Output the [x, y] coordinate of the center of the cell containing the given text.  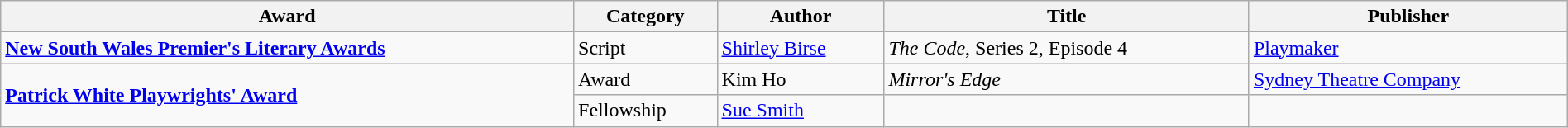
Fellowship [645, 111]
Publisher [1408, 17]
Sue Smith [801, 111]
Patrick White Playwrights' Award [288, 95]
Category [645, 17]
Playmaker [1408, 48]
Shirley Birse [801, 48]
Sydney Theatre Company [1408, 79]
Script [645, 48]
New South Wales Premier's Literary Awards [288, 48]
Mirror's Edge [1067, 79]
Title [1067, 17]
The Code, Series 2, Episode 4 [1067, 48]
Kim Ho [801, 79]
Author [801, 17]
